For the text-containing cell, return its midpoint in [x, y] coordinate format. 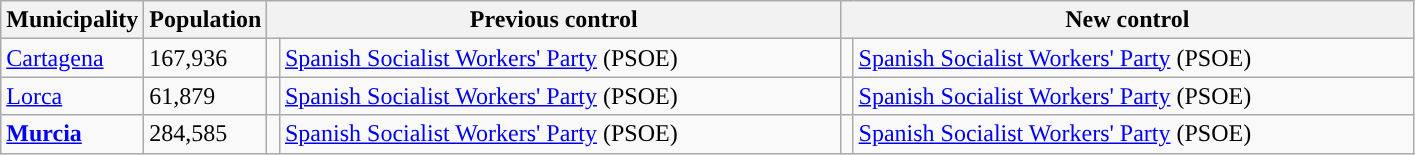
Population [206, 20]
167,936 [206, 58]
Previous control [554, 20]
Cartagena [72, 58]
Lorca [72, 96]
61,879 [206, 96]
284,585 [206, 134]
Murcia [72, 134]
Municipality [72, 20]
New control [1127, 20]
